For the text-containing cell, return its midpoint in (X, Y) coordinate format. 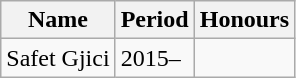
Safet Gjici (58, 58)
Period (154, 20)
Honours (244, 20)
Name (58, 20)
2015– (154, 58)
